Search for the cell housing the specified text and yield its (x, y) center coordinate. 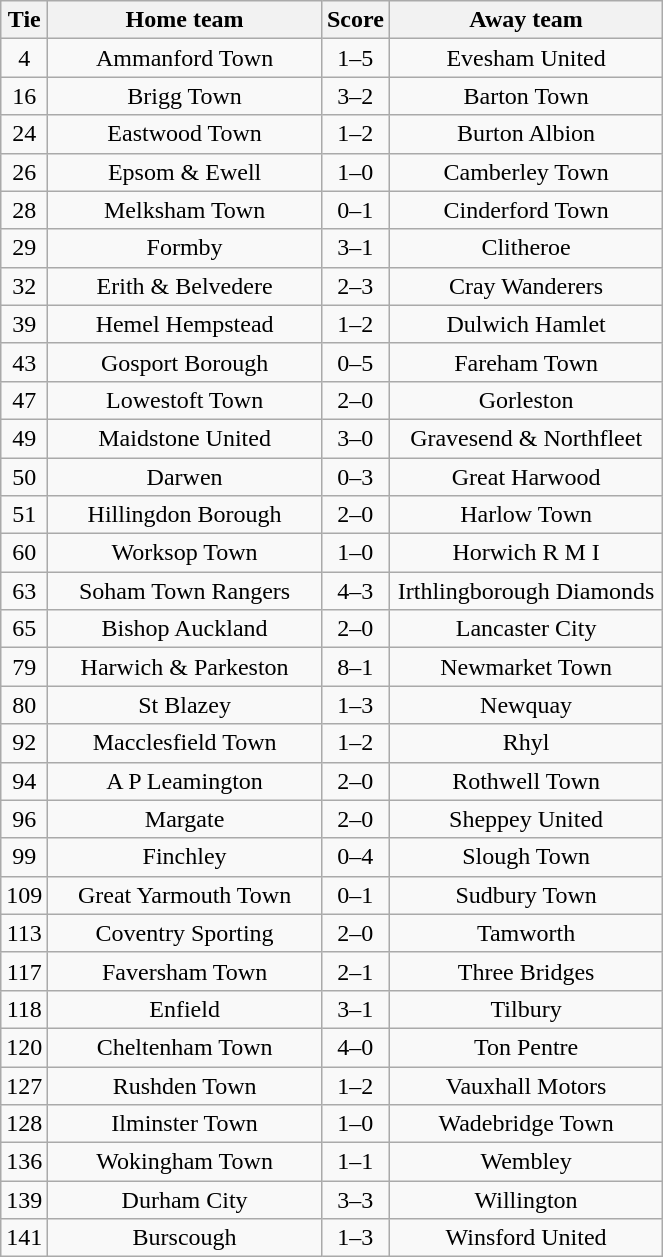
Hillingdon Borough (185, 515)
79 (24, 667)
39 (24, 324)
Macclesfield Town (185, 743)
Slough Town (526, 857)
Rushden Town (185, 1085)
2–3 (355, 286)
28 (24, 210)
Rhyl (526, 743)
Cinderford Town (526, 210)
94 (24, 781)
Harlow Town (526, 515)
Melksham Town (185, 210)
Margate (185, 819)
Finchley (185, 857)
96 (24, 819)
Burton Albion (526, 134)
1–5 (355, 58)
Coventry Sporting (185, 933)
118 (24, 1009)
Barton Town (526, 96)
Newmarket Town (526, 667)
29 (24, 248)
136 (24, 1162)
Tie (24, 20)
A P Leamington (185, 781)
139 (24, 1200)
Sudbury Town (526, 895)
St Blazey (185, 705)
4 (24, 58)
2–1 (355, 971)
Burscough (185, 1238)
Epsom & Ewell (185, 172)
32 (24, 286)
Home team (185, 20)
Durham City (185, 1200)
80 (24, 705)
113 (24, 933)
24 (24, 134)
Evesham United (526, 58)
Darwen (185, 477)
Lancaster City (526, 629)
0–4 (355, 857)
3–3 (355, 1200)
16 (24, 96)
4–0 (355, 1047)
Ilminster Town (185, 1124)
Wembley (526, 1162)
Ammanford Town (185, 58)
Clitheroe (526, 248)
60 (24, 553)
Hemel Hempstead (185, 324)
Newquay (526, 705)
Eastwood Town (185, 134)
Tilbury (526, 1009)
120 (24, 1047)
Erith & Belvedere (185, 286)
49 (24, 438)
26 (24, 172)
Tamworth (526, 933)
141 (24, 1238)
Score (355, 20)
Gosport Borough (185, 362)
Soham Town Rangers (185, 591)
Cray Wanderers (526, 286)
0–5 (355, 362)
3–0 (355, 438)
1–1 (355, 1162)
Horwich R M I (526, 553)
4–3 (355, 591)
Fareham Town (526, 362)
Cheltenham Town (185, 1047)
Formby (185, 248)
127 (24, 1085)
Wadebridge Town (526, 1124)
Bishop Auckland (185, 629)
8–1 (355, 667)
Gorleston (526, 400)
Harwich & Parkeston (185, 667)
Lowestoft Town (185, 400)
Winsford United (526, 1238)
117 (24, 971)
Enfield (185, 1009)
Great Harwood (526, 477)
51 (24, 515)
Willington (526, 1200)
Dulwich Hamlet (526, 324)
Worksop Town (185, 553)
63 (24, 591)
Irthlingborough Diamonds (526, 591)
Gravesend & Northfleet (526, 438)
Faversham Town (185, 971)
Great Yarmouth Town (185, 895)
99 (24, 857)
0–3 (355, 477)
47 (24, 400)
Away team (526, 20)
Rothwell Town (526, 781)
Sheppey United (526, 819)
Brigg Town (185, 96)
109 (24, 895)
128 (24, 1124)
Vauxhall Motors (526, 1085)
Maidstone United (185, 438)
Three Bridges (526, 971)
3–2 (355, 96)
65 (24, 629)
43 (24, 362)
Ton Pentre (526, 1047)
Wokingham Town (185, 1162)
50 (24, 477)
92 (24, 743)
Camberley Town (526, 172)
